Find where the given text appears and provide that cell's center as [X, Y] coordinate. 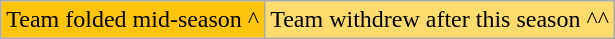
Team withdrew after this season ^^ [440, 20]
Team folded mid-season ^ [133, 20]
